Provide the [x, y] coordinate of the cell's center where the given text is located.  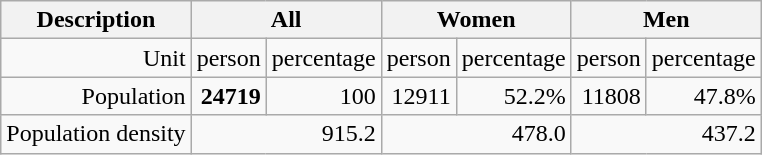
All [286, 20]
Population density [96, 134]
47.8% [704, 96]
Women [476, 20]
100 [324, 96]
11808 [608, 96]
12911 [418, 96]
478.0 [476, 134]
Description [96, 20]
437.2 [666, 134]
52.2% [514, 96]
Men [666, 20]
Unit [96, 58]
Population [96, 96]
24719 [228, 96]
915.2 [286, 134]
